Extract the (x, y) coordinate from the center of the cell holding the provided text.  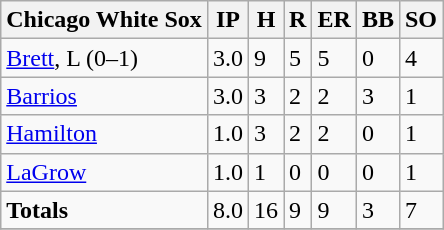
8.0 (228, 210)
Brett, L (0–1) (104, 58)
SO (420, 20)
Barrios (104, 96)
LaGrow (104, 172)
Totals (104, 210)
4 (420, 58)
16 (266, 210)
Hamilton (104, 134)
R (298, 20)
H (266, 20)
ER (334, 20)
BB (378, 20)
Chicago White Sox (104, 20)
7 (420, 210)
IP (228, 20)
